Scan for the cell matching the given text and deliver its (X, Y) coordinate at center. 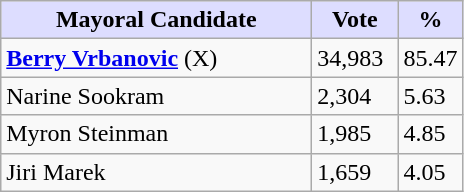
4.05 (430, 172)
34,983 (355, 58)
Jiri Marek (156, 172)
Narine Sookram (156, 96)
5.63 (430, 96)
Vote (355, 20)
Berry Vrbanovic (X) (156, 58)
% (430, 20)
85.47 (430, 58)
Myron Steinman (156, 134)
2,304 (355, 96)
1,659 (355, 172)
Mayoral Candidate (156, 20)
4.85 (430, 134)
1,985 (355, 134)
